From the cell containing the given text, extract its center point as [X, Y] coordinate. 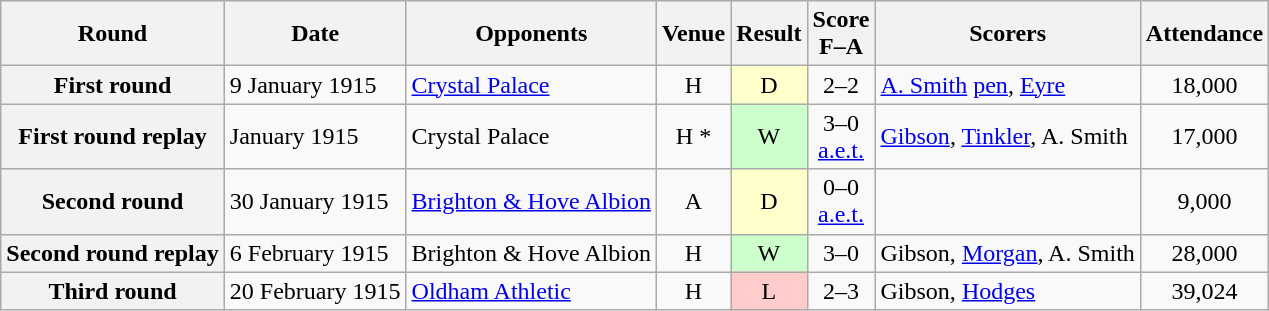
Gibson, Hodges [1008, 291]
30 January 1915 [315, 202]
18,000 [1204, 85]
Round [113, 34]
Scorers [1008, 34]
ScoreF–A [841, 34]
Gibson, Tinkler, A. Smith [1008, 136]
0–0a.e.t. [841, 202]
9,000 [1204, 202]
39,024 [1204, 291]
2–3 [841, 291]
3–0 [841, 253]
Venue [693, 34]
First round [113, 85]
Attendance [1204, 34]
A. Smith pen, Eyre [1008, 85]
Second round [113, 202]
Oldham Athletic [531, 291]
6 February 1915 [315, 253]
9 January 1915 [315, 85]
January 1915 [315, 136]
Gibson, Morgan, A. Smith [1008, 253]
Second round replay [113, 253]
20 February 1915 [315, 291]
3–0a.e.t. [841, 136]
H * [693, 136]
17,000 [1204, 136]
2–2 [841, 85]
A [693, 202]
Result [769, 34]
Opponents [531, 34]
L [769, 291]
Third round [113, 291]
28,000 [1204, 253]
First round replay [113, 136]
Date [315, 34]
